Return the [x, y] coordinate for the center point of the cell that contains the specified text.  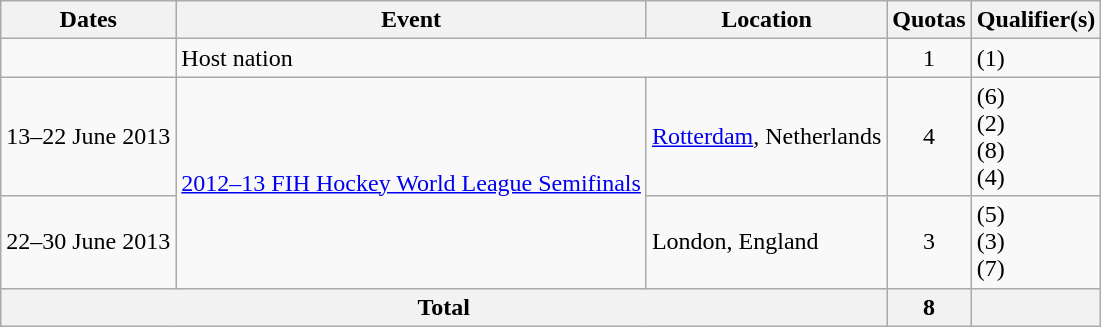
(1) [1036, 58]
Location [766, 20]
Qualifier(s) [1036, 20]
4 [929, 136]
1 [929, 58]
(6) (2) (8) (4) [1036, 136]
22–30 June 2013 [88, 242]
London, England [766, 242]
3 [929, 242]
(5) (3) (7) [1036, 242]
Quotas [929, 20]
8 [929, 307]
Event [412, 20]
13–22 June 2013 [88, 136]
Total [444, 307]
Dates [88, 20]
Host nation [532, 58]
Rotterdam, Netherlands [766, 136]
2012–13 FIH Hockey World League Semifinals [412, 182]
